Search for the cell housing the specified text and yield its (X, Y) center coordinate. 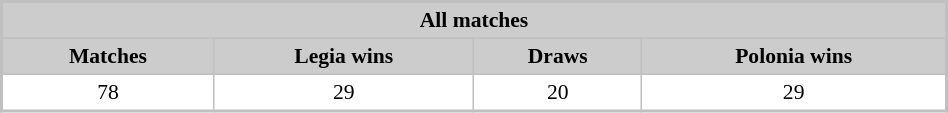
78 (108, 92)
Matches (108, 56)
Draws (558, 56)
All matches (474, 20)
Polonia wins (794, 56)
Legia wins (344, 56)
20 (558, 92)
